Identify which cell holds the provided text, then report its (x, y) central coordinate. 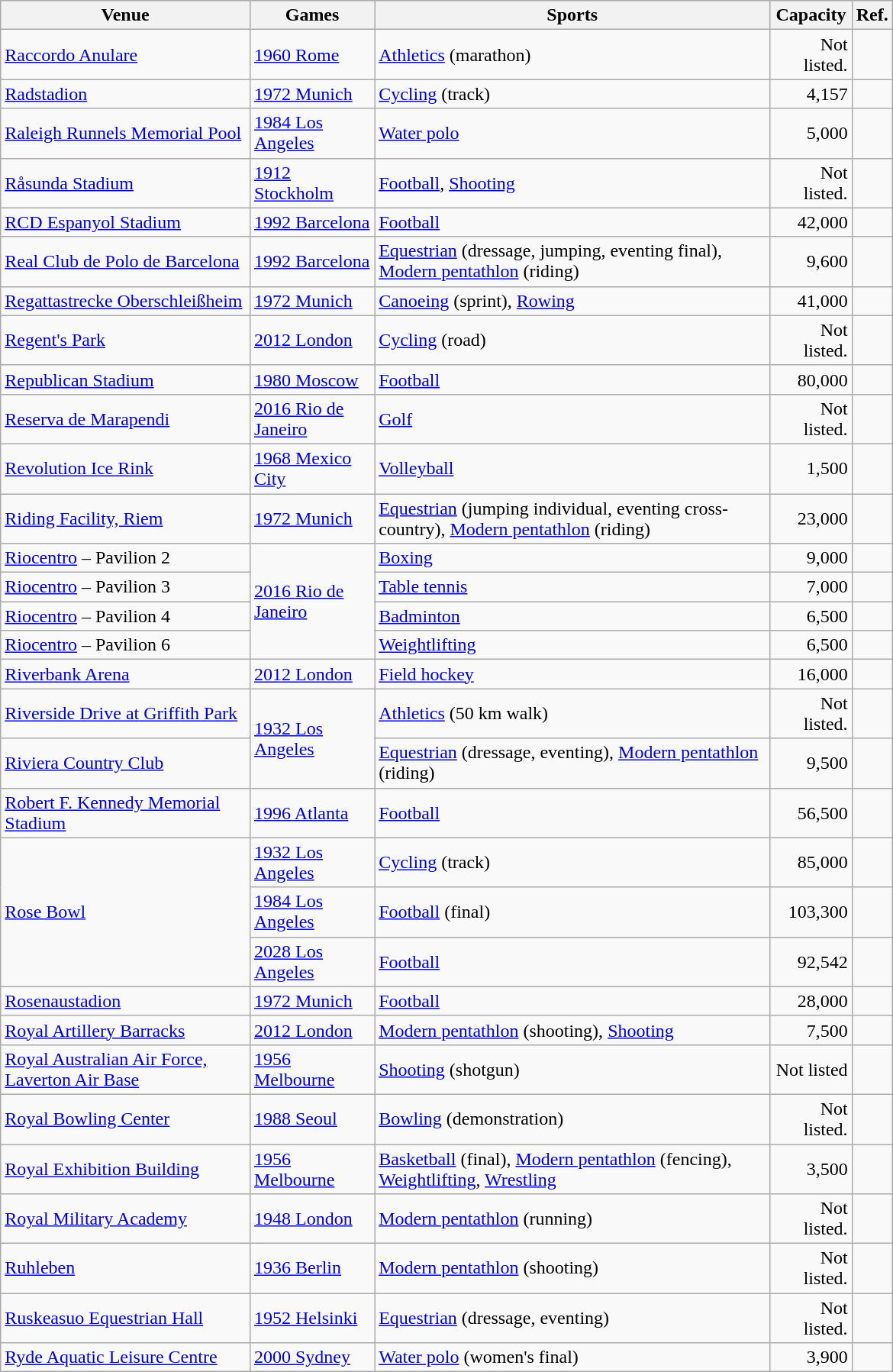
Equestrian (dressage, eventing) (572, 1318)
Ref. (872, 15)
85,000 (811, 863)
Field hockey (572, 674)
Royal Bowling Center (125, 1119)
1,500 (811, 469)
Volleyball (572, 469)
1912 Stockholm (311, 183)
1960 Rome (311, 55)
Bowling (demonstration) (572, 1119)
92,542 (811, 962)
Ruskeasuo Equestrian Hall (125, 1318)
RCD Espanyol Stadium (125, 222)
7,500 (811, 1030)
Riverside Drive at Griffith Park (125, 713)
42,000 (811, 222)
Sports (572, 15)
1980 Moscow (311, 379)
Radstadion (125, 94)
Riocentro – Pavilion 3 (125, 587)
Rose Bowl (125, 912)
Raleigh Runnels Memorial Pool (125, 133)
Modern pentathlon (shooting), Shooting (572, 1030)
Royal Artillery Barracks (125, 1030)
Athletics (marathon) (572, 55)
Boxing (572, 558)
Capacity (811, 15)
Regattastrecke Oberschleißheim (125, 301)
Golf (572, 418)
Riocentro – Pavilion 4 (125, 616)
56,500 (811, 812)
1988 Seoul (311, 1119)
Cycling (road) (572, 341)
Robert F. Kennedy Memorial Stadium (125, 812)
Republican Stadium (125, 379)
Riding Facility, Riem (125, 518)
1968 Mexico City (311, 469)
Real Club de Polo de Barcelona (125, 261)
Canoeing (sprint), Rowing (572, 301)
Football, Shooting (572, 183)
Riocentro – Pavilion 2 (125, 558)
Royal Military Academy (125, 1219)
1952 Helsinki (311, 1318)
Modern pentathlon (running) (572, 1219)
1996 Atlanta (311, 812)
Råsunda Stadium (125, 183)
9,600 (811, 261)
Ruhleben (125, 1269)
3,500 (811, 1168)
1948 London (311, 1219)
Badminton (572, 616)
Reserva de Marapendi (125, 418)
Basketball (final), Modern pentathlon (fencing), Weightlifting, Wrestling (572, 1168)
Rosenaustadion (125, 1001)
Water polo (women's final) (572, 1357)
80,000 (811, 379)
4,157 (811, 94)
23,000 (811, 518)
Riocentro – Pavilion 6 (125, 645)
Royal Australian Air Force, Laverton Air Base (125, 1069)
28,000 (811, 1001)
Equestrian (dressage, eventing), Modern pentathlon (riding) (572, 763)
Royal Exhibition Building (125, 1168)
Riviera Country Club (125, 763)
41,000 (811, 301)
3,900 (811, 1357)
Shooting (shotgun) (572, 1069)
Revolution Ice Rink (125, 469)
Table tennis (572, 587)
Football (final) (572, 912)
Games (311, 15)
Weightlifting (572, 645)
Not listed (811, 1069)
5,000 (811, 133)
9,000 (811, 558)
2000 Sydney (311, 1357)
1936 Berlin (311, 1269)
2028 Los Angeles (311, 962)
Equestrian (dressage, jumping, eventing final), Modern pentathlon (riding) (572, 261)
Riverbank Arena (125, 674)
Athletics (50 km walk) (572, 713)
Modern pentathlon (shooting) (572, 1269)
103,300 (811, 912)
16,000 (811, 674)
7,000 (811, 587)
Water polo (572, 133)
Raccordo Anulare (125, 55)
Ryde Aquatic Leisure Centre (125, 1357)
Equestrian (jumping individual, eventing cross-country), Modern pentathlon (riding) (572, 518)
Venue (125, 15)
Regent's Park (125, 341)
9,500 (811, 763)
